Locate the cell with the specified text and output its (X, Y) center coordinate. 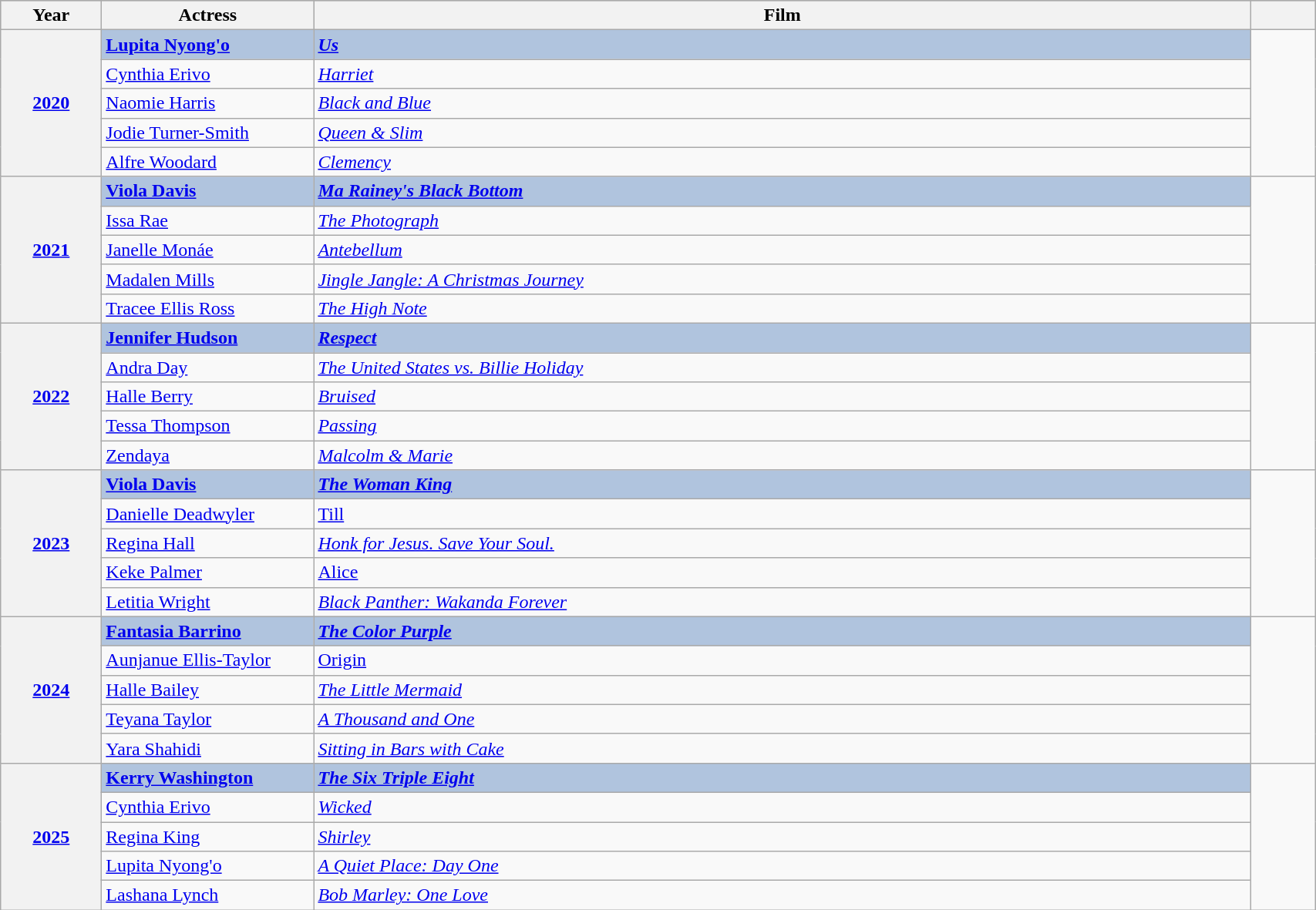
The Color Purple (783, 631)
The Six Triple Eight (783, 777)
Wicked (783, 807)
Black Panther: Wakanda Forever (783, 602)
The High Note (783, 308)
The United States vs. Billie Holiday (783, 368)
Halle Bailey (208, 690)
2024 (51, 690)
Keke Palmer (208, 573)
Letitia Wright (208, 602)
Alice (783, 573)
Kerry Washington (208, 777)
Ma Rainey's Black Bottom (783, 191)
Sitting in Bars with Cake (783, 748)
Alfre Woodard (208, 162)
Actress (208, 15)
Regina Hall (208, 543)
Bob Marley: One Love (783, 895)
The Woman King (783, 485)
Harriet (783, 74)
Film (783, 15)
Madalen Mills (208, 279)
The Little Mermaid (783, 690)
Honk for Jesus. Save Your Soul. (783, 543)
Antebellum (783, 250)
Shirley (783, 836)
Teyana Taylor (208, 719)
Andra Day (208, 368)
2020 (51, 103)
Malcolm & Marie (783, 455)
Passing (783, 426)
Fantasia Barrino (208, 631)
Lashana Lynch (208, 895)
A Quiet Place: Day One (783, 866)
Aunjanue Ellis-Taylor (208, 660)
Jingle Jangle: A Christmas Journey (783, 279)
Queen & Slim (783, 133)
The Photograph (783, 220)
Halle Berry (208, 397)
Danielle Deadwyler (208, 514)
Jodie Turner-Smith (208, 133)
Yara Shahidi (208, 748)
Us (783, 45)
Till (783, 514)
Jennifer Hudson (208, 337)
Black and Blue (783, 103)
Zendaya (208, 455)
2025 (51, 836)
Naomie Harris (208, 103)
Tracee Ellis Ross (208, 308)
Year (51, 15)
Origin (783, 660)
A Thousand and One (783, 719)
2021 (51, 250)
Bruised (783, 397)
2023 (51, 543)
Tessa Thompson (208, 426)
2022 (51, 396)
Janelle Monáe (208, 250)
Regina King (208, 836)
Issa Rae (208, 220)
Respect (783, 337)
Clemency (783, 162)
